Locate the cell with the specified text and output its (x, y) center coordinate. 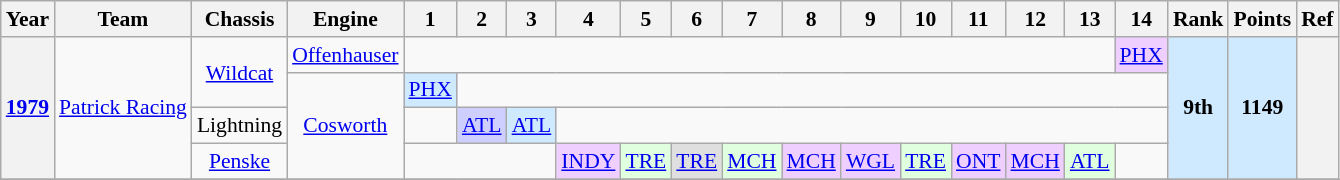
2 (482, 19)
Wildcat (240, 72)
Patrick Racing (123, 108)
11 (978, 19)
Team (123, 19)
7 (752, 19)
Points (1262, 19)
8 (812, 19)
1 (430, 19)
13 (1090, 19)
Ref (1317, 19)
Rank (1198, 19)
Offenhauser (345, 55)
Penske (240, 162)
ONT (978, 162)
Engine (345, 19)
6 (696, 19)
5 (646, 19)
Chassis (240, 19)
INDY (588, 162)
10 (926, 19)
4 (588, 19)
9th (1198, 108)
WGL (870, 162)
Year (28, 19)
Lightning (240, 126)
12 (1036, 19)
Cosworth (345, 126)
1149 (1262, 108)
14 (1142, 19)
9 (870, 19)
3 (532, 19)
1979 (28, 108)
